Output the (X, Y) coordinate of the center of the cell containing the given text.  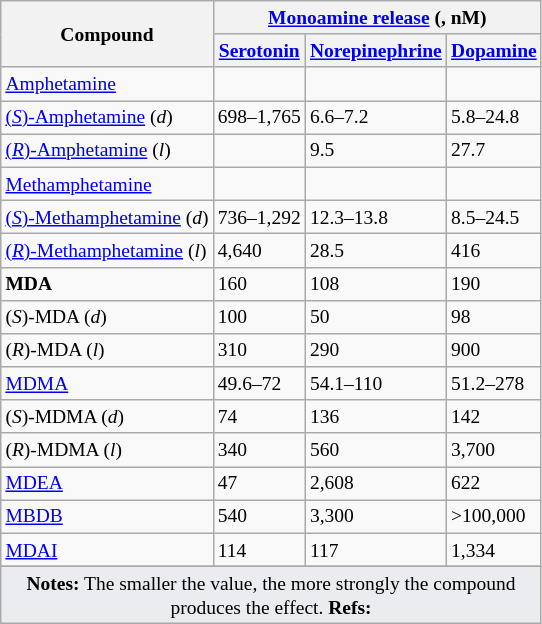
12.3–13.8 (376, 216)
MDMA (107, 384)
Methamphetamine (107, 184)
Monoamine release (, nM) (377, 18)
51.2–278 (494, 384)
(R)-MDA (l) (107, 350)
(R)-MDMA (l) (107, 450)
1,334 (494, 550)
MDAI (107, 550)
Notes: The smaller the value, the more strongly the compound produces the effect. Refs: (272, 596)
290 (376, 350)
622 (494, 484)
136 (376, 416)
(S)-Methamphetamine (d) (107, 216)
340 (259, 450)
98 (494, 316)
416 (494, 250)
(S)-MDA (d) (107, 316)
47 (259, 484)
50 (376, 316)
(R)-Amphetamine (l) (107, 150)
(R)-Methamphetamine (l) (107, 250)
Norepinephrine (376, 50)
(S)-MDMA (d) (107, 416)
142 (494, 416)
100 (259, 316)
3,300 (376, 516)
540 (259, 516)
310 (259, 350)
MDEA (107, 484)
54.1–110 (376, 384)
9.5 (376, 150)
900 (494, 350)
>100,000 (494, 516)
Serotonin (259, 50)
28.5 (376, 250)
8.5–24.5 (494, 216)
MDA (107, 284)
190 (494, 284)
74 (259, 416)
5.8–24.8 (494, 118)
736–1,292 (259, 216)
108 (376, 284)
27.7 (494, 150)
560 (376, 450)
4,640 (259, 250)
698–1,765 (259, 118)
Amphetamine (107, 84)
(S)-Amphetamine (d) (107, 118)
114 (259, 550)
Compound (107, 34)
6.6–7.2 (376, 118)
3,700 (494, 450)
49.6–72 (259, 384)
117 (376, 550)
MBDB (107, 516)
Dopamine (494, 50)
2,608 (376, 484)
160 (259, 284)
